Determine the (x, y) coordinate at the center of the cell enclosing the given text.  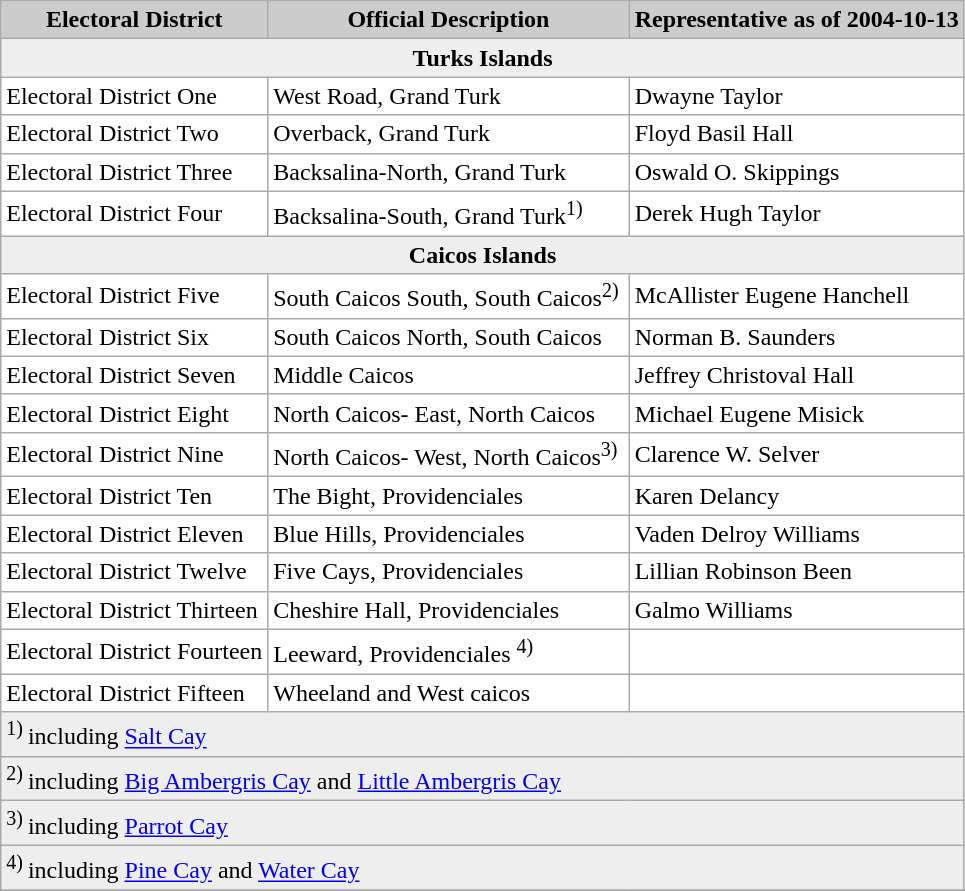
The Bight, Providenciales (448, 496)
Electoral District Four (134, 214)
Galmo Williams (796, 610)
South Caicos North, South Caicos (448, 337)
Electoral District One (134, 96)
Leeward, Providenciales 4) (448, 652)
North Caicos- West, North Caicos3) (448, 454)
McAllister Eugene Hanchell (796, 296)
Norman B. Saunders (796, 337)
Electoral District (134, 20)
Electoral District Three (134, 172)
Official Description (448, 20)
Turks Islands (483, 58)
South Caicos South, South Caicos2) (448, 296)
Electoral District Ten (134, 496)
Electoral District Two (134, 134)
Vaden Delroy Williams (796, 534)
Representative as of 2004-10-13 (796, 20)
Dwayne Taylor (796, 96)
Backsalina-North, Grand Turk (448, 172)
Backsalina-South, Grand Turk1) (448, 214)
North Caicos- East, North Caicos (448, 413)
2) including Big Ambergris Cay and Little Ambergris Cay (483, 778)
Electoral District Nine (134, 454)
Caicos Islands (483, 255)
Electoral District Eleven (134, 534)
Electoral District Seven (134, 375)
Wheeland and West caicos (448, 693)
Oswald O. Skippings (796, 172)
Electoral District Thirteen (134, 610)
West Road, Grand Turk (448, 96)
Jeffrey Christoval Hall (796, 375)
Lillian Robinson Been (796, 572)
Electoral District Fourteen (134, 652)
Floyd Basil Hall (796, 134)
1) including Salt Cay (483, 734)
Blue Hills, Providenciales (448, 534)
Electoral District Fifteen (134, 693)
3) including Parrot Cay (483, 824)
Clarence W. Selver (796, 454)
Karen Delancy (796, 496)
Electoral District Five (134, 296)
Electoral District Six (134, 337)
4) including Pine Cay and Water Cay (483, 868)
Electoral District Eight (134, 413)
Michael Eugene Misick (796, 413)
Derek Hugh Taylor (796, 214)
Cheshire Hall, Providenciales (448, 610)
Overback, Grand Turk (448, 134)
Middle Caicos (448, 375)
Five Cays, Providenciales (448, 572)
Electoral District Twelve (134, 572)
